Extract the (x, y) coordinate from the center of the cell holding the provided text.  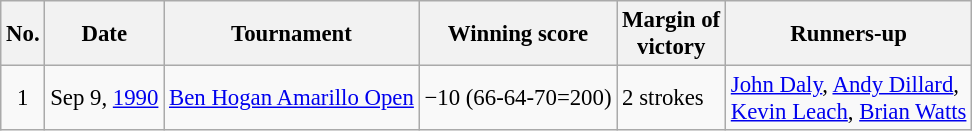
John Daly, Andy Dillard, Kevin Leach, Brian Watts (848, 98)
2 strokes (672, 98)
Runners-up (848, 34)
Margin ofvictory (672, 34)
1 (23, 98)
Tournament (292, 34)
Sep 9, 1990 (104, 98)
Ben Hogan Amarillo Open (292, 98)
Winning score (518, 34)
−10 (66-64-70=200) (518, 98)
No. (23, 34)
Date (104, 34)
